From the cell containing the given text, extract its center point as [x, y] coordinate. 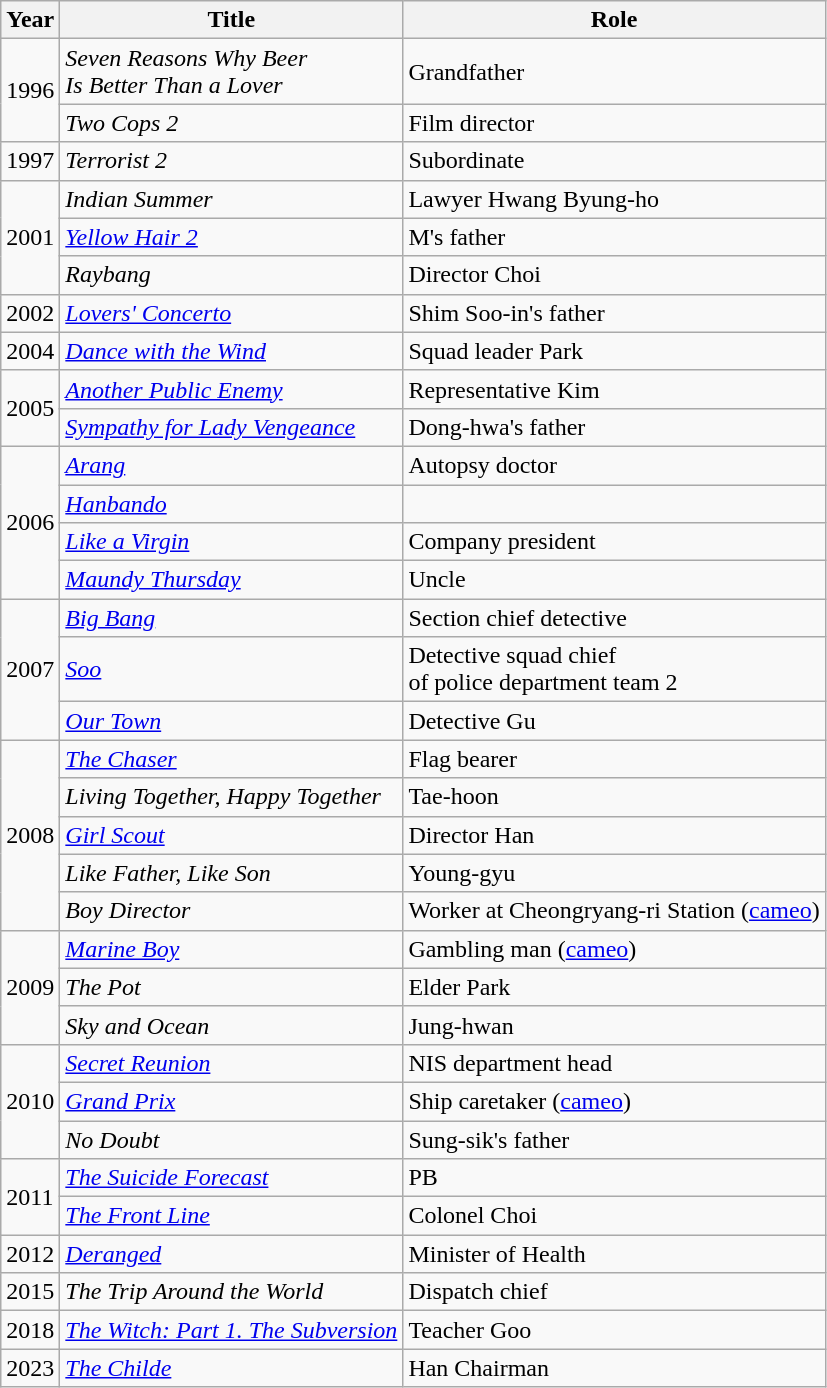
2006 [30, 522]
Director Han [614, 835]
Boy Director [232, 911]
Ship caretaker (cameo) [614, 1101]
Hanbando [232, 503]
Role [614, 20]
2010 [30, 1101]
2009 [30, 987]
Worker at Cheongryang-ri Station (cameo) [614, 911]
Dong-hwa's father [614, 427]
NIS department head [614, 1063]
The Trip Around the World [232, 1292]
The Front Line [232, 1216]
Director Choi [614, 275]
2002 [30, 313]
Deranged [232, 1254]
2015 [30, 1292]
Lovers' Concerto [232, 313]
Subordinate [614, 161]
Detective Gu [614, 721]
The Chaser [232, 759]
Two Cops 2 [232, 123]
Gambling man (cameo) [614, 949]
Lawyer Hwang Byung-ho [614, 199]
Arang [232, 465]
Detective squad chief of police department team 2 [614, 670]
Dispatch chief [614, 1292]
Young-gyu [614, 873]
2001 [30, 237]
Indian Summer [232, 199]
Another Public Enemy [232, 389]
Elder Park [614, 987]
Sung-sik's father [614, 1139]
Jung-hwan [614, 1025]
Tae-hoon [614, 797]
Soo [232, 670]
The Suicide Forecast [232, 1178]
Sky and Ocean [232, 1025]
Yellow Hair 2 [232, 237]
PB [614, 1178]
Sympathy for Lady Vengeance [232, 427]
Section chief detective [614, 618]
Our Town [232, 721]
Company president [614, 542]
2023 [30, 1368]
Teacher Goo [614, 1330]
Flag bearer [614, 759]
The Childe [232, 1368]
Grandfather [614, 72]
Minister of Health [614, 1254]
Maundy Thursday [232, 580]
Han Chairman [614, 1368]
Shim Soo-in's father [614, 313]
No Doubt [232, 1139]
1996 [30, 90]
Living Together, Happy Together [232, 797]
Seven Reasons Why Beer Is Better Than a Lover [232, 72]
Secret Reunion [232, 1063]
M's father [614, 237]
2012 [30, 1254]
The Pot [232, 987]
Title [232, 20]
2011 [30, 1197]
Like a Virgin [232, 542]
Autopsy doctor [614, 465]
Squad leader Park [614, 351]
1997 [30, 161]
Uncle [614, 580]
Girl Scout [232, 835]
Terrorist 2 [232, 161]
Year [30, 20]
Like Father, Like Son [232, 873]
Dance with the Wind [232, 351]
Marine Boy [232, 949]
Grand Prix [232, 1101]
Big Bang [232, 618]
Raybang [232, 275]
2005 [30, 408]
2007 [30, 670]
Colonel Choi [614, 1216]
Film director [614, 123]
2008 [30, 835]
2004 [30, 351]
Representative Kim [614, 389]
The Witch: Part 1. The Subversion [232, 1330]
2018 [30, 1330]
